Capture the cell that displays the provided text and extract its [X, Y] central coordinate. 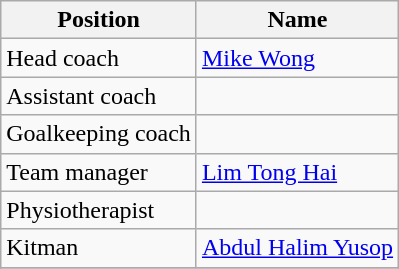
Abdul Halim Yusop [297, 248]
Kitman [99, 248]
Position [99, 20]
Assistant coach [99, 96]
Mike Wong [297, 58]
Name [297, 20]
Head coach [99, 58]
Lim Tong Hai [297, 172]
Team manager [99, 172]
Physiotherapist [99, 210]
Goalkeeping coach [99, 134]
